For the text-containing cell, return its midpoint in [X, Y] coordinate format. 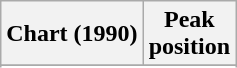
Chart (1990) [72, 34]
Peakposition [189, 34]
